Detect which cell encompasses the target text, then output its (x, y) center coordinate. 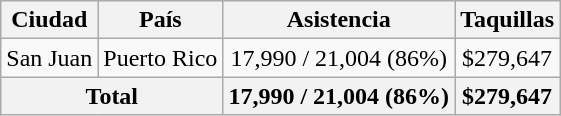
Taquillas (508, 20)
País (160, 20)
Puerto Rico (160, 58)
Asistencia (339, 20)
Ciudad (50, 20)
Total (112, 96)
San Juan (50, 58)
